Pinpoint the cell where the given text exists, returning its [x, y] midpoint coordinate. 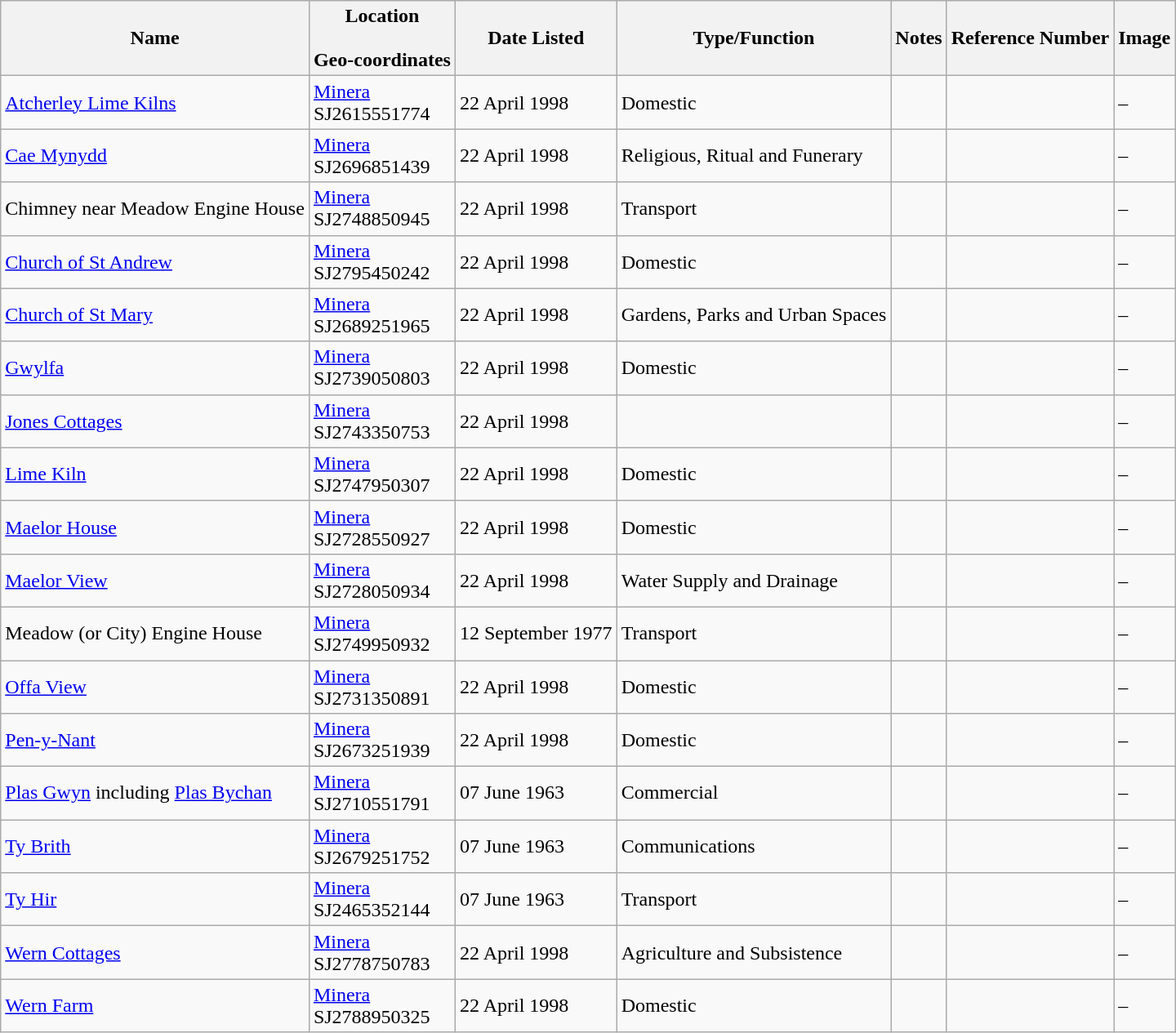
MineraSJ2615551774 [382, 103]
MineraSJ2673251939 [382, 740]
Name [155, 38]
Jones Cottages [155, 421]
MineraSJ2739050803 [382, 367]
MineraSJ2749950932 [382, 634]
Gwylfa [155, 367]
Lime Kiln [155, 474]
Offa View [155, 686]
Pen-y-Nant [155, 740]
MineraSJ2728550927 [382, 528]
Cae Mynydd [155, 155]
MineraSJ2710551791 [382, 794]
MineraSJ2743350753 [382, 421]
MineraSJ2795450242 [382, 261]
Date Listed [536, 38]
Religious, Ritual and Funerary [754, 155]
Type/Function [754, 38]
LocationGeo-coordinates [382, 38]
MineraSJ2689251965 [382, 315]
Church of St Mary [155, 315]
MineraSJ2747950307 [382, 474]
Notes [919, 38]
MineraSJ2679251752 [382, 846]
Maelor House [155, 528]
MineraSJ2728050934 [382, 580]
Commercial [754, 794]
Wern Cottages [155, 952]
Plas Gwyn including Plas Bychan [155, 794]
Chimney near Meadow Engine House [155, 209]
MineraSJ2748850945 [382, 209]
MineraSJ2731350891 [382, 686]
MineraSJ2778750783 [382, 952]
Gardens, Parks and Urban Spaces [754, 315]
Communications [754, 846]
MineraSJ2788950325 [382, 1006]
Ty Brith [155, 846]
MineraSJ2696851439 [382, 155]
Meadow (or City) Engine House [155, 634]
Ty Hir [155, 900]
Reference Number [1031, 38]
Atcherley Lime Kilns [155, 103]
Image [1145, 38]
Maelor View [155, 580]
12 September 1977 [536, 634]
MineraSJ2465352144 [382, 900]
Church of St Andrew [155, 261]
Water Supply and Drainage [754, 580]
Wern Farm [155, 1006]
Agriculture and Subsistence [754, 952]
